Scan for the cell matching the given text and deliver its [X, Y] coordinate at center. 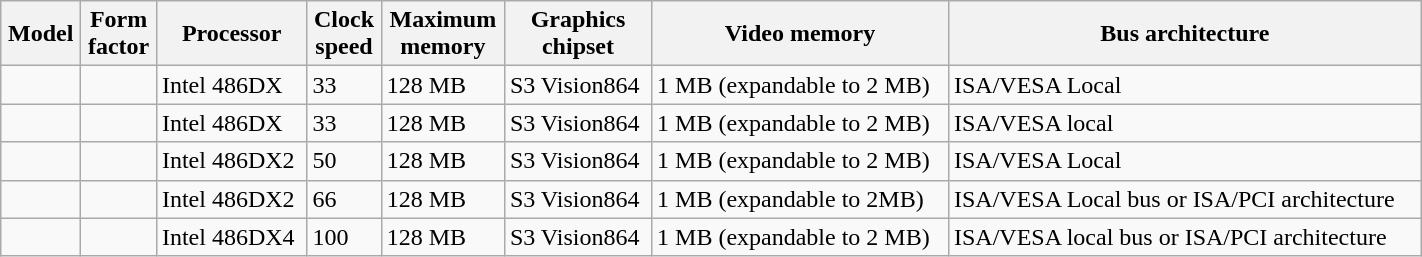
Bus architecture [1184, 34]
Graphicschipset [578, 34]
ISA/VESA Local bus or ISA/PCI architecture [1184, 199]
ISA/VESA local [1184, 123]
66 [344, 199]
Clockspeed [344, 34]
Formfactor [119, 34]
Maximummemory [442, 34]
Intel 486DX4 [231, 237]
ISA/VESA local bus or ISA/PCI architecture [1184, 237]
50 [344, 161]
Processor [231, 34]
100 [344, 237]
Video memory [800, 34]
Model [41, 34]
1 MB (expandable to 2MB) [800, 199]
